Identify which cell holds the provided text, then report its (X, Y) central coordinate. 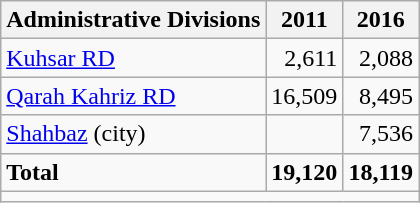
19,120 (304, 172)
2,088 (381, 58)
2,611 (304, 58)
Total (134, 172)
8,495 (381, 96)
Administrative Divisions (134, 20)
Kuhsar RD (134, 58)
Shahbaz (city) (134, 134)
16,509 (304, 96)
2016 (381, 20)
2011 (304, 20)
18,119 (381, 172)
7,536 (381, 134)
Qarah Kahriz RD (134, 96)
